Find where the given text appears and provide that cell's center as (X, Y) coordinate. 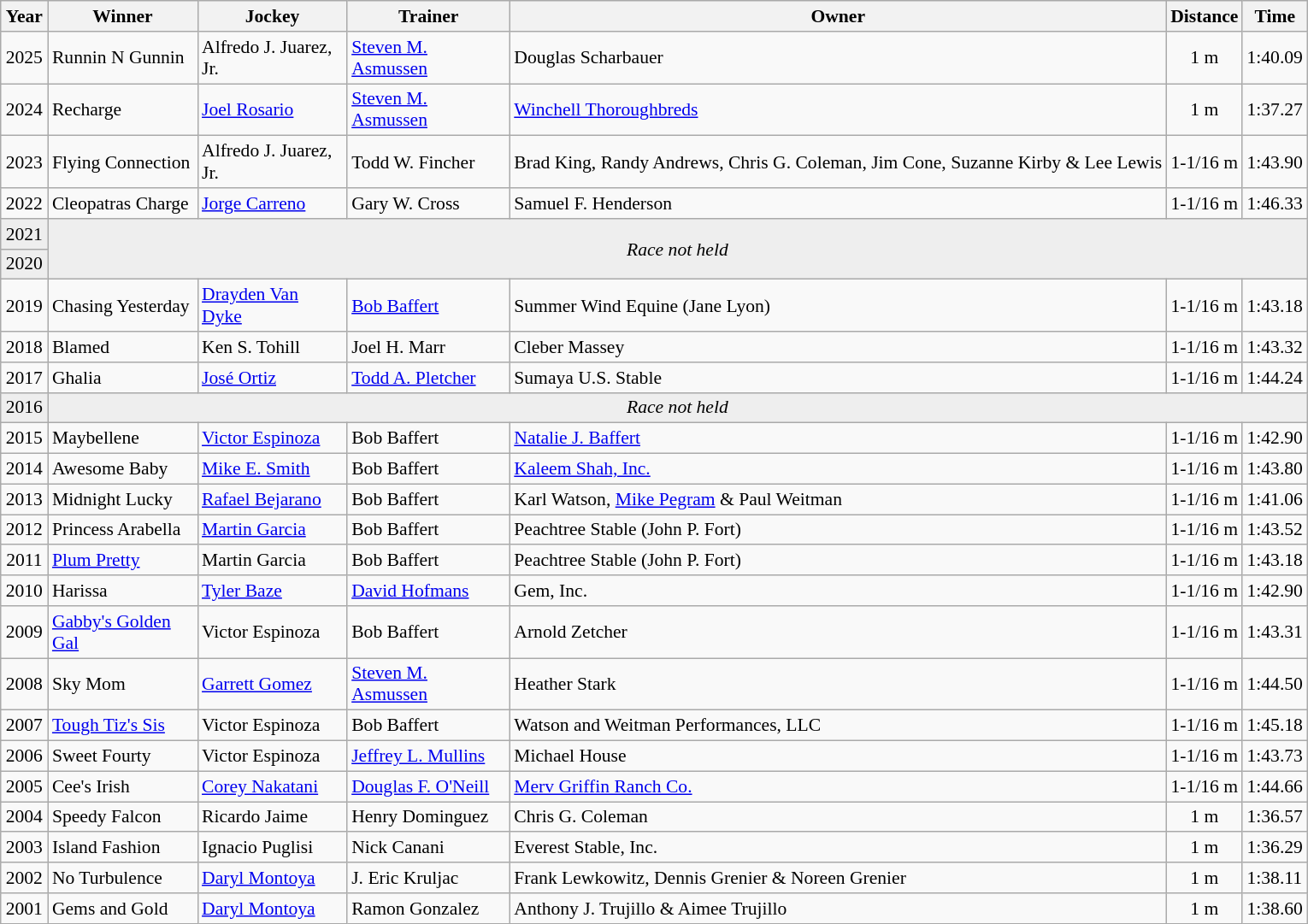
Gary W. Cross (428, 203)
Gabby's Golden Gal (123, 633)
Nick Canani (428, 848)
2015 (24, 438)
Runnin N Gunnin (123, 58)
2024 (24, 109)
Jockey (272, 16)
Todd W. Fincher (428, 162)
Awesome Baby (123, 469)
Island Fashion (123, 848)
2004 (24, 817)
Recharge (123, 109)
1:36.29 (1274, 848)
Gem, Inc. (838, 591)
Natalie J. Baffert (838, 438)
Harissa (123, 591)
2012 (24, 530)
2023 (24, 162)
David Hofmans (428, 591)
Princess Arabella (123, 530)
Mike E. Smith (272, 469)
2014 (24, 469)
Trainer (428, 16)
2020 (24, 264)
Garrett Gomez (272, 684)
Plum Pretty (123, 561)
Joel Rosario (272, 109)
Winchell Thoroughbreds (838, 109)
2005 (24, 786)
1:43.31 (1274, 633)
Henry Dominguez (428, 817)
2001 (24, 909)
Corey Nakatani (272, 786)
1:44.50 (1274, 684)
Cee's Irish (123, 786)
J. Eric Kruljac (428, 878)
2021 (24, 234)
1:36.57 (1274, 817)
Flying Connection (123, 162)
Ghalia (123, 378)
2002 (24, 878)
Distance (1204, 16)
Sumaya U.S. Stable (838, 378)
Frank Lewkowitz, Dennis Grenier & Noreen Grenier (838, 878)
Douglas F. O'Neill (428, 786)
2013 (24, 499)
2016 (24, 408)
2022 (24, 203)
Cleber Massey (838, 347)
2010 (24, 591)
Tough Tiz's Sis (123, 726)
Maybellene (123, 438)
Kaleem Shah, Inc. (838, 469)
2008 (24, 684)
Merv Griffin Ranch Co. (838, 786)
2011 (24, 561)
Midnight Lucky (123, 499)
Ramon Gonzalez (428, 909)
2018 (24, 347)
Joel H. Marr (428, 347)
1:43.32 (1274, 347)
Heather Stark (838, 684)
Watson and Weitman Performances, LLC (838, 726)
2006 (24, 756)
Ricardo Jaime (272, 817)
Anthony J. Trujillo & Aimee Trujillo (838, 909)
Cleopatras Charge (123, 203)
Michael House (838, 756)
Sweet Fourty (123, 756)
1:43.90 (1274, 162)
Rafael Bejarano (272, 499)
Summer Wind Equine (Jane Lyon) (838, 306)
2019 (24, 306)
Gems and Gold (123, 909)
Karl Watson, Mike Pegram & Paul Weitman (838, 499)
Tyler Baze (272, 591)
1:37.27 (1274, 109)
1:44.24 (1274, 378)
No Turbulence (123, 878)
Drayden Van Dyke (272, 306)
2017 (24, 378)
2009 (24, 633)
Jorge Carreno (272, 203)
Winner (123, 16)
Brad King, Randy Andrews, Chris G. Coleman, Jim Cone, Suzanne Kirby & Lee Lewis (838, 162)
1:40.09 (1274, 58)
1:41.06 (1274, 499)
2025 (24, 58)
1:43.73 (1274, 756)
2007 (24, 726)
Douglas Scharbauer (838, 58)
Chasing Yesterday (123, 306)
Owner (838, 16)
2003 (24, 848)
1:45.18 (1274, 726)
José Ortiz (272, 378)
Blamed (123, 347)
Year (24, 16)
Time (1274, 16)
1:43.80 (1274, 469)
1:43.52 (1274, 530)
Everest Stable, Inc. (838, 848)
Ignacio Puglisi (272, 848)
Arnold Zetcher (838, 633)
Speedy Falcon (123, 817)
Sky Mom (123, 684)
1:46.33 (1274, 203)
Ken S. Tohill (272, 347)
1:38.11 (1274, 878)
Samuel F. Henderson (838, 203)
1:44.66 (1274, 786)
Jeffrey L. Mullins (428, 756)
Chris G. Coleman (838, 817)
1:38.60 (1274, 909)
Todd A. Pletcher (428, 378)
